Provide the [x, y] coordinate of the cell's center where the given text is located.  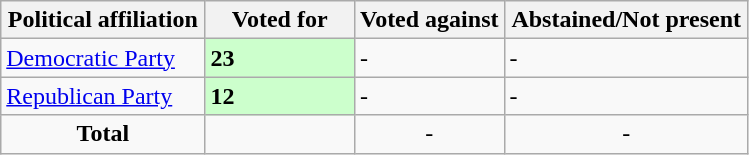
12 [280, 96]
Democratic Party [103, 58]
23 [280, 58]
Republican Party [103, 96]
Total [103, 134]
Abstained/Not present [626, 20]
Political affiliation [103, 20]
Voted against [429, 20]
Voted for [280, 20]
